Output the [x, y] coordinate of the center of the cell containing the given text.  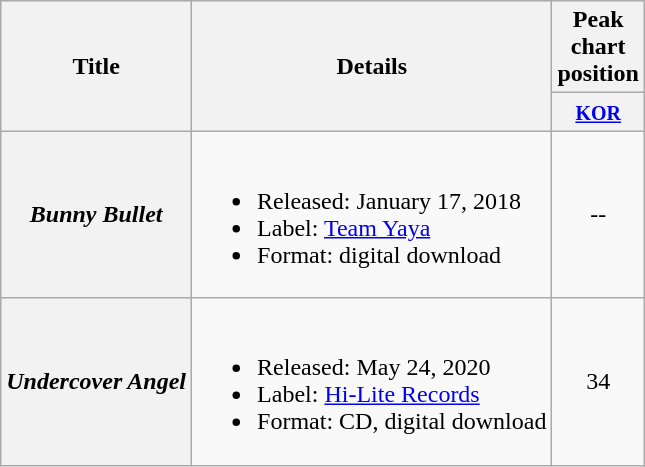
Undercover Angel [96, 382]
KOR [598, 112]
Details [372, 66]
-- [598, 214]
34 [598, 382]
Peakchartposition [598, 47]
Bunny Bullet [96, 214]
Released: January 17, 2018Label: Team YayaFormat: digital download [372, 214]
Title [96, 66]
Released: May 24, 2020Label: Hi-Lite RecordsFormat: CD, digital download [372, 382]
